Return [X, Y] of the center of cell containing provided text 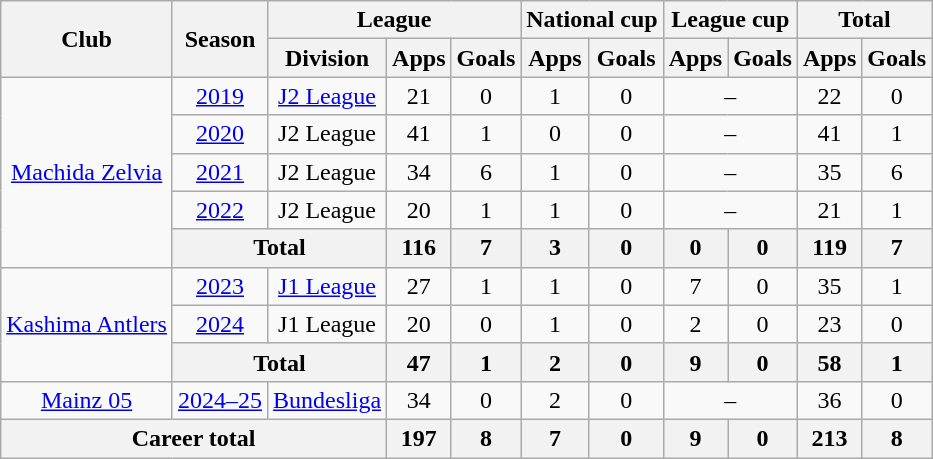
League cup [730, 20]
Kashima Antlers [87, 324]
Career total [194, 438]
2023 [220, 286]
Season [220, 39]
213 [829, 438]
2022 [220, 210]
22 [829, 96]
58 [829, 362]
3 [555, 248]
League [394, 20]
47 [419, 362]
2020 [220, 134]
23 [829, 324]
Club [87, 39]
197 [419, 438]
Mainz 05 [87, 400]
2024 [220, 324]
National cup [592, 20]
116 [419, 248]
Bundesliga [328, 400]
27 [419, 286]
Machida Zelvia [87, 172]
119 [829, 248]
Division [328, 58]
2019 [220, 96]
2021 [220, 172]
36 [829, 400]
2024–25 [220, 400]
